Provide the (X, Y) coordinate of the cell's center where the given text is located.  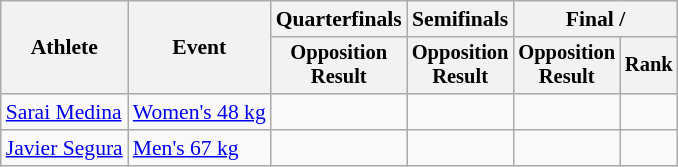
Javier Segura (64, 148)
Quarterfinals (339, 19)
Athlete (64, 48)
Event (200, 48)
Men's 67 kg (200, 148)
Women's 48 kg (200, 112)
Final / (595, 19)
Sarai Medina (64, 112)
Semifinals (460, 19)
Rank (649, 66)
